Find where the given text appears and provide that cell's center as [X, Y] coordinate. 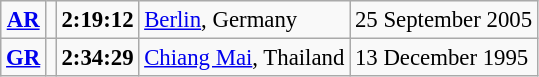
25 September 2005 [444, 20]
Chiang Mai, Thailand [244, 58]
13 December 1995 [444, 58]
AR [24, 20]
Berlin, Germany [244, 20]
2:19:12 [98, 20]
GR [24, 58]
2:34:29 [98, 58]
